Extract the (x, y) coordinate from the center of the cell holding the provided text.  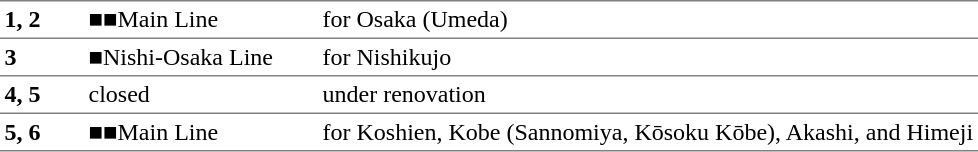
for Koshien, Kobe (Sannomiya, Kōsoku Kōbe), Akashi, and Himeji (648, 132)
3 (42, 57)
closed (201, 95)
for Nishikujo (648, 57)
for Osaka (Umeda) (648, 20)
1, 2 (42, 20)
5, 6 (42, 132)
4, 5 (42, 95)
■Nishi-Osaka Line (201, 57)
under renovation (648, 95)
